Detect which cell encompasses the target text, then output its [X, Y] center coordinate. 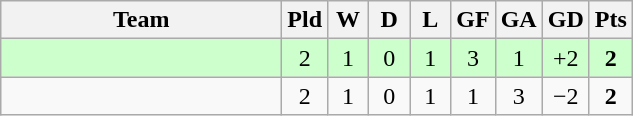
Pld [305, 20]
+2 [566, 58]
GA [518, 20]
GD [566, 20]
Pts [610, 20]
W [348, 20]
L [430, 20]
−2 [566, 96]
GF [473, 20]
D [390, 20]
Team [142, 20]
